Capture the cell that displays the provided text and extract its [x, y] central coordinate. 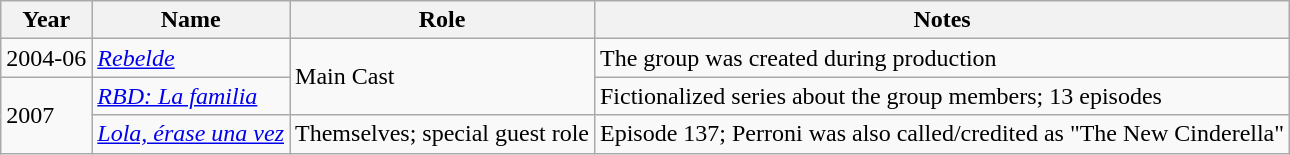
RBD: La familia [191, 96]
Fictionalized series about the group members; 13 episodes [942, 96]
The group was created during production [942, 58]
Themselves; special guest role [442, 134]
Main Cast [442, 77]
Episode 137; Perroni was also called/credited as "The New Cinderella" [942, 134]
Name [191, 20]
Rebelde [191, 58]
2007 [46, 115]
Year [46, 20]
Notes [942, 20]
Lola, érase una vez [191, 134]
2004-06 [46, 58]
Role [442, 20]
